Determine the (X, Y) coordinate at the center of the cell enclosing the given text.  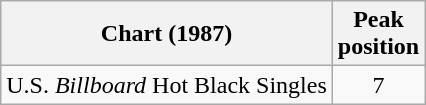
Chart (1987) (167, 34)
U.S. Billboard Hot Black Singles (167, 85)
7 (378, 85)
Peakposition (378, 34)
